Pinpoint the cell where the given text exists, returning its [X, Y] midpoint coordinate. 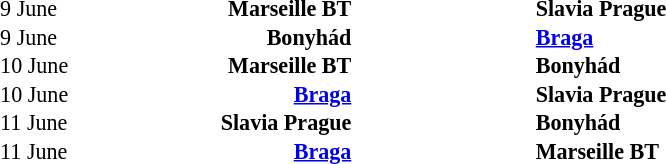
Bonyhád [232, 38]
Slavia Prague [232, 123]
Braga [232, 94]
Marseille BT [232, 66]
